Determine the (X, Y) coordinate at the center of the cell enclosing the given text.  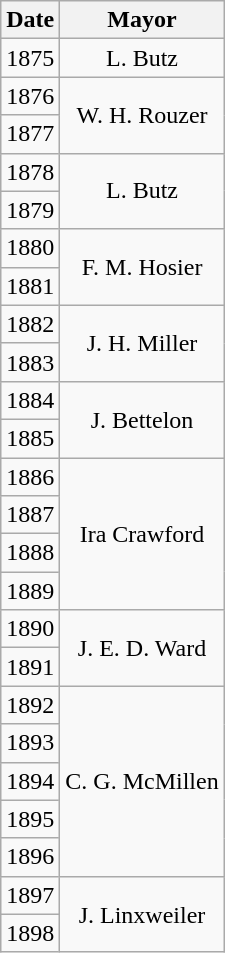
1892 (30, 705)
1883 (30, 362)
J. E. D. Ward (142, 648)
1878 (30, 172)
1896 (30, 857)
1884 (30, 400)
1885 (30, 438)
J. Bettelon (142, 419)
1898 (30, 933)
1882 (30, 324)
1877 (30, 134)
F. M. Hosier (142, 267)
1886 (30, 477)
1889 (30, 591)
1891 (30, 667)
1888 (30, 553)
J. H. Miller (142, 343)
1876 (30, 96)
1897 (30, 895)
1887 (30, 515)
C. G. McMillen (142, 781)
1880 (30, 248)
1879 (30, 210)
1893 (30, 743)
1895 (30, 819)
J. Linxweiler (142, 914)
Mayor (142, 20)
Ira Crawford (142, 534)
Date (30, 20)
1881 (30, 286)
W. H. Rouzer (142, 115)
1875 (30, 58)
1894 (30, 781)
1890 (30, 629)
